For the text-containing cell, return its midpoint in (x, y) coordinate format. 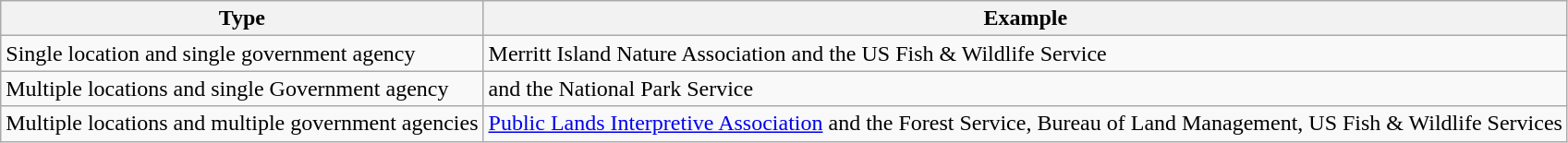
Type (242, 18)
and the National Park Service (1026, 89)
Example (1026, 18)
Merritt Island Nature Association and the US Fish & Wildlife Service (1026, 54)
Single location and single government agency (242, 54)
Public Lands Interpretive Association and the Forest Service, Bureau of Land Management, US Fish & Wildlife Services (1026, 124)
Multiple locations and single Government agency (242, 89)
Multiple locations and multiple government agencies (242, 124)
